Search for the cell housing the specified text and yield its [X, Y] center coordinate. 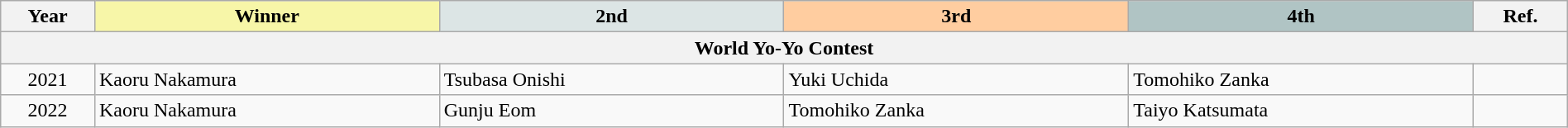
Tsubasa Onishi [612, 79]
Yuki Uchida [956, 79]
Gunju Eom [612, 111]
2nd [612, 17]
Taiyo Katsumata [1302, 111]
2022 [48, 111]
Year [48, 17]
Winner [266, 17]
World Yo-Yo Contest [784, 48]
2021 [48, 79]
Ref. [1521, 17]
4th [1302, 17]
3rd [956, 17]
